Locate the cell with the specified text and output its (X, Y) center coordinate. 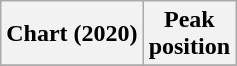
Peakposition (189, 34)
Chart (2020) (72, 34)
